Return [X, Y] of the center of cell containing provided text 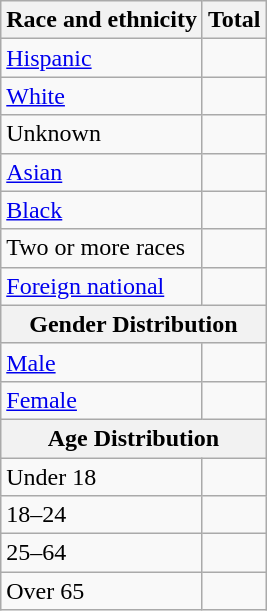
Foreign national [102, 286]
Female [102, 400]
Gender Distribution [134, 324]
Hispanic [102, 58]
Total [234, 20]
Age Distribution [134, 438]
Two or more races [102, 248]
Asian [102, 172]
Under 18 [102, 477]
Unknown [102, 134]
Over 65 [102, 591]
Male [102, 362]
Race and ethnicity [102, 20]
White [102, 96]
18–24 [102, 515]
Black [102, 210]
25–64 [102, 553]
